Return the (X, Y) coordinate for the center point of the cell that contains the specified text.  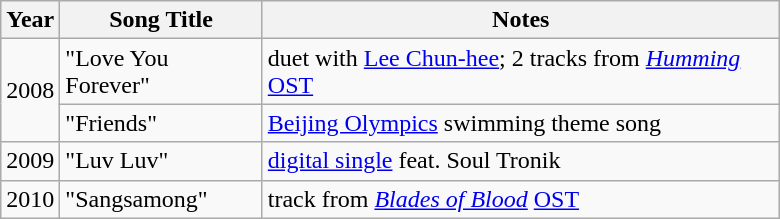
2009 (30, 161)
"Friends" (161, 123)
"Sangsamong" (161, 199)
Beijing Olympics swimming theme song (520, 123)
2010 (30, 199)
digital single feat. Soul Tronik (520, 161)
Notes (520, 20)
2008 (30, 90)
track from Blades of Blood OST (520, 199)
duet with Lee Chun-hee; 2 tracks from Humming OST (520, 72)
"Love You Forever" (161, 72)
"Luv Luv" (161, 161)
Song Title (161, 20)
Year (30, 20)
